Provide the [x, y] coordinate of the cell's center where the given text is located.  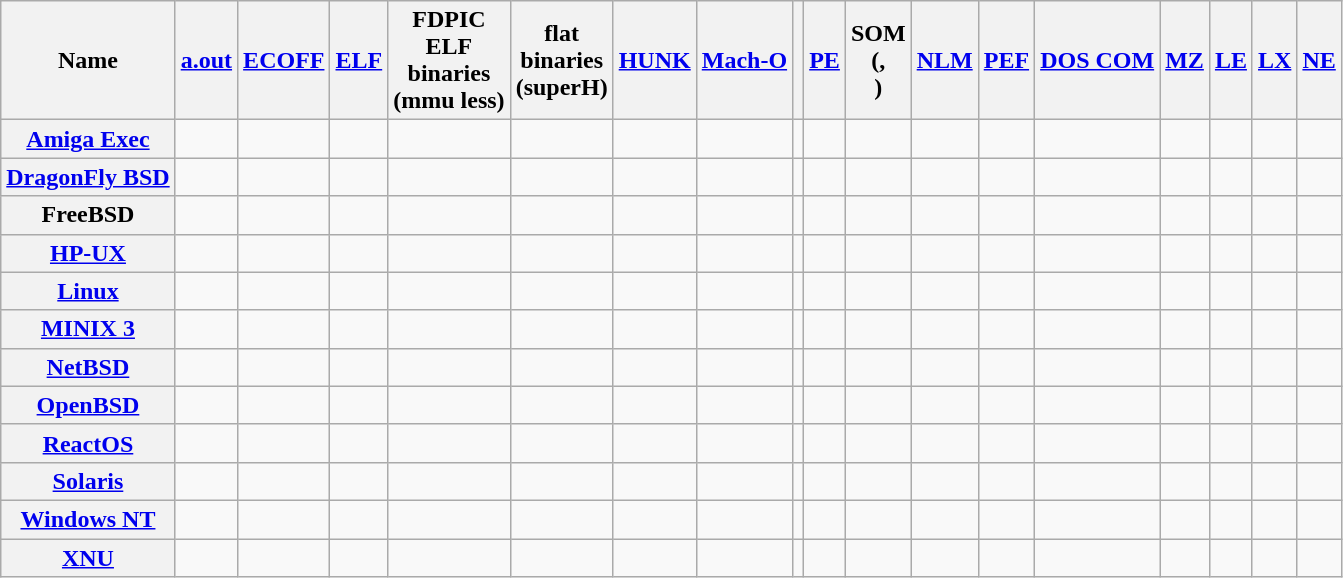
NetBSD [88, 367]
DragonFly BSD [88, 177]
SOM(,) [878, 60]
ECOFF [284, 60]
DOS COM [1098, 60]
FDPICELFbinaries(mmu less) [449, 60]
LE [1230, 60]
a.out [206, 60]
PE [825, 60]
NE [1319, 60]
Linux [88, 291]
ELF [359, 60]
HUNK [654, 60]
LX [1274, 60]
Name [88, 60]
XNU [88, 557]
MINIX 3 [88, 329]
ReactOS [88, 443]
Amiga Exec [88, 139]
OpenBSD [88, 405]
flatbinaries(superH) [562, 60]
NLM [944, 60]
Solaris [88, 481]
FreeBSD [88, 215]
Windows NT [88, 519]
MZ [1185, 60]
Mach-O [744, 60]
HP-UX [88, 253]
PEF [1006, 60]
